Scan for the cell matching the given text and deliver its (x, y) coordinate at center. 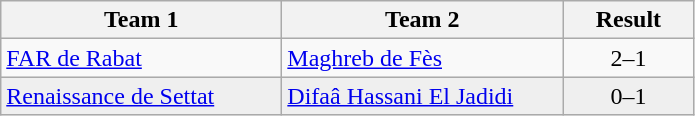
0–1 (628, 96)
Result (628, 20)
Team 2 (422, 20)
Maghreb de Fès (422, 58)
2–1 (628, 58)
Team 1 (142, 20)
FAR de Rabat (142, 58)
Difaâ Hassani El Jadidi (422, 96)
Renaissance de Settat (142, 96)
